Scan for the cell matching the given text and deliver its [X, Y] coordinate at center. 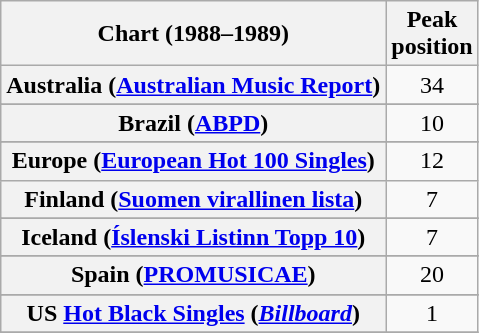
Iceland (Íslenski Listinn Topp 10) [194, 237]
Finland (Suomen virallinen lista) [194, 199]
10 [432, 123]
20 [432, 275]
1 [432, 313]
Peakposition [432, 34]
12 [432, 161]
Chart (1988–1989) [194, 34]
US Hot Black Singles (Billboard) [194, 313]
Spain (PROMUSICAE) [194, 275]
Europe (European Hot 100 Singles) [194, 161]
34 [432, 85]
Australia (Australian Music Report) [194, 85]
Brazil (ABPD) [194, 123]
